Extract the (x, y) coordinate from the center of the cell holding the provided text.  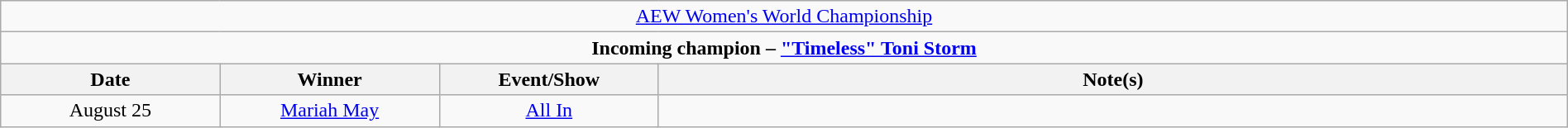
August 25 (111, 111)
Date (111, 79)
AEW Women's World Championship (784, 17)
Incoming champion – "Timeless" Toni Storm (784, 48)
All In (549, 111)
Mariah May (329, 111)
Winner (329, 79)
Note(s) (1113, 79)
Event/Show (549, 79)
